Pinpoint the cell where the given text exists, returning its [X, Y] midpoint coordinate. 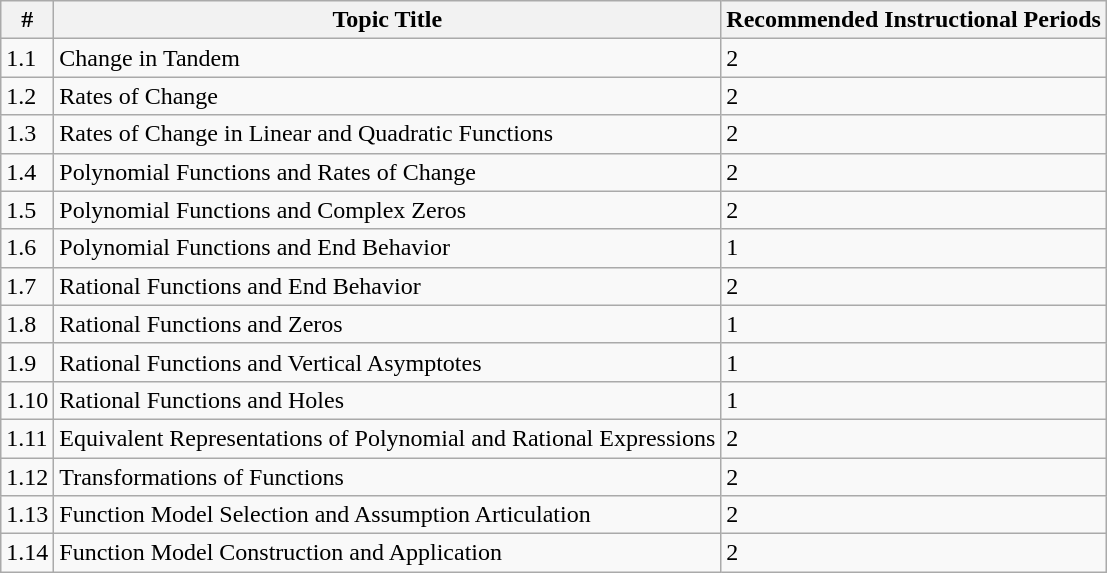
1.5 [28, 210]
Function Model Construction and Application [388, 553]
1.11 [28, 438]
# [28, 20]
Polynomial Functions and End Behavior [388, 248]
1.3 [28, 134]
Recommended Instructional Periods [914, 20]
1.8 [28, 324]
1.10 [28, 400]
1.13 [28, 515]
Polynomial Functions and Rates of Change [388, 172]
1.9 [28, 362]
Polynomial Functions and Complex Zeros [388, 210]
Function Model Selection and Assumption Articulation [388, 515]
1.1 [28, 58]
1.4 [28, 172]
Rational Functions and Holes [388, 400]
Transformations of Functions [388, 477]
Rational Functions and Zeros [388, 324]
1.14 [28, 553]
Rational Functions and End Behavior [388, 286]
1.6 [28, 248]
Topic Title [388, 20]
1.12 [28, 477]
Rates of Change [388, 96]
Equivalent Representations of Polynomial and Rational Expressions [388, 438]
Change in Tandem [388, 58]
1.2 [28, 96]
Rational Functions and Vertical Asymptotes [388, 362]
1.7 [28, 286]
Rates of Change in Linear and Quadratic Functions [388, 134]
